Identify which cell holds the provided text, then report its (x, y) central coordinate. 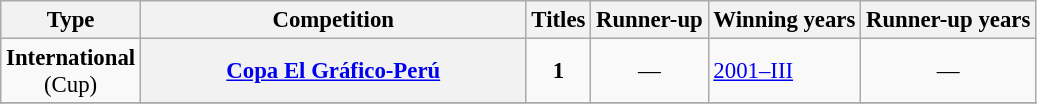
Copa El Gráfico-Perú (333, 72)
Runner-up (650, 20)
Type (71, 20)
Titles (558, 20)
Runner-up years (948, 20)
2001–III (784, 72)
International(Cup) (71, 72)
Winning years (784, 20)
1 (558, 72)
Competition (333, 20)
